Identify which cell holds the provided text, then report its (X, Y) central coordinate. 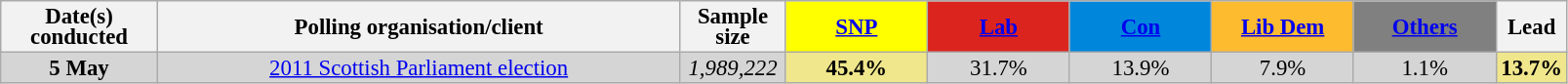
1,989,222 (733, 68)
Con (1141, 27)
2011 Scottish Parliament election (419, 68)
Others (1425, 27)
Lead (1532, 27)
Polling organisation/client (419, 27)
1.1% (1425, 68)
Lab (999, 27)
Lib Dem (1283, 27)
31.7% (999, 68)
Date(s)conducted (80, 27)
Sample size (733, 27)
45.4% (857, 68)
5 May (80, 68)
7.9% (1283, 68)
SNP (857, 27)
13.7% (1532, 68)
13.9% (1141, 68)
